Scan for the cell matching the given text and deliver its [X, Y] coordinate at center. 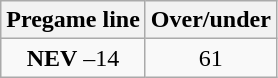
Pregame line [74, 20]
NEV –14 [74, 58]
Over/under [210, 20]
61 [210, 58]
